Determine the (x, y) coordinate at the center of the cell enclosing the given text.  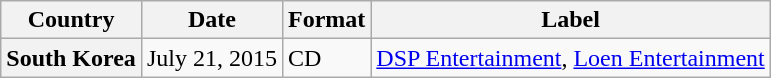
Format (326, 20)
South Korea (72, 58)
Country (72, 20)
DSP Entertainment, Loen Entertainment (570, 58)
Date (212, 20)
July 21, 2015 (212, 58)
CD (326, 58)
Label (570, 20)
